Pinpoint the cell where the given text exists, returning its [X, Y] midpoint coordinate. 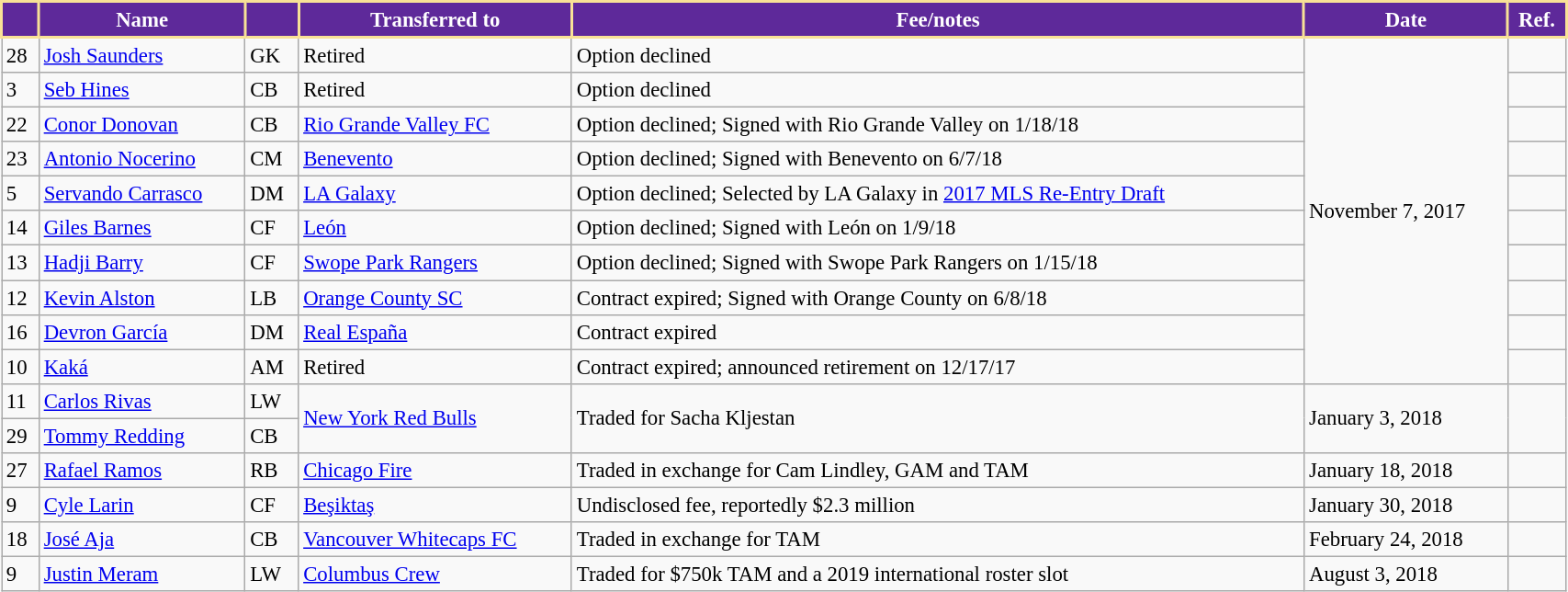
January 30, 2018 [1405, 505]
Giles Barnes [141, 229]
Rio Grande Valley FC [435, 125]
Undisclosed fee, reportedly $2.3 million [937, 505]
Carlos Rivas [141, 401]
Orange County SC [435, 298]
Kevin Alston [141, 298]
León [435, 229]
11 [20, 401]
Devron García [141, 332]
14 [20, 229]
CM [272, 159]
23 [20, 159]
New York Red Bulls [435, 417]
Transferred to [435, 20]
February 24, 2018 [1405, 540]
Swope Park Rangers [435, 263]
Option declined; Selected by LA Galaxy in 2017 MLS Re-Entry Draft [937, 194]
3 [20, 90]
22 [20, 125]
Contract expired; Signed with Orange County on 6/8/18 [937, 298]
16 [20, 332]
13 [20, 263]
LA Galaxy [435, 194]
10 [20, 367]
RB [272, 471]
Traded for Sacha Kljestan [937, 417]
Beşiktaş [435, 505]
Real España [435, 332]
Contract expired; announced retirement on 12/17/17 [937, 367]
Traded for $750k TAM and a 2019 international roster slot [937, 574]
Tommy Redding [141, 436]
Justin Meram [141, 574]
Chicago Fire [435, 471]
Vancouver Whitecaps FC [435, 540]
Option declined; Signed with Rio Grande Valley on 1/18/18 [937, 125]
January 3, 2018 [1405, 417]
Servando Carrasco [141, 194]
LB [272, 298]
29 [20, 436]
Option declined; Signed with Swope Park Rangers on 1/15/18 [937, 263]
Kaká [141, 367]
Contract expired [937, 332]
Option declined; Signed with Benevento on 6/7/18 [937, 159]
Rafael Ramos [141, 471]
Columbus Crew [435, 574]
José Aja [141, 540]
Name [141, 20]
18 [20, 540]
Benevento [435, 159]
Hadji Barry [141, 263]
August 3, 2018 [1405, 574]
28 [20, 55]
27 [20, 471]
Seb Hines [141, 90]
Traded in exchange for TAM [937, 540]
Antonio Nocerino [141, 159]
Cyle Larin [141, 505]
November 7, 2017 [1405, 211]
Date [1405, 20]
GK [272, 55]
AM [272, 367]
Ref. [1537, 20]
Traded in exchange for Cam Lindley, GAM and TAM [937, 471]
5 [20, 194]
12 [20, 298]
Josh Saunders [141, 55]
January 18, 2018 [1405, 471]
Option declined; Signed with León on 1/9/18 [937, 229]
Fee/notes [937, 20]
Conor Donovan [141, 125]
